Output the (x, y) coordinate of the center of the cell containing the given text.  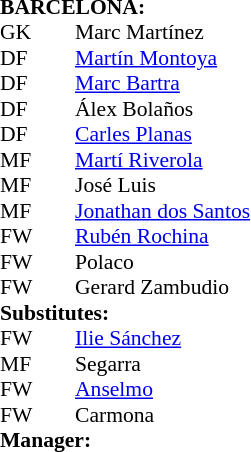
Marc Martínez (162, 33)
Martín Montoya (162, 58)
Marc Bartra (162, 83)
Polaco (162, 262)
Substitutes: (125, 313)
Carles Planas (162, 135)
Anselmo (162, 389)
Rubén Rochina (162, 237)
Martí Riverola (162, 160)
José Luis (162, 185)
Jonathan dos Santos (162, 211)
GK (19, 33)
Carmona (162, 415)
Gerard Zambudio (162, 287)
Ilie Sánchez (162, 339)
Álex Bolaños (162, 109)
Segarra (162, 364)
